Pinpoint the cell where the given text exists, returning its (x, y) midpoint coordinate. 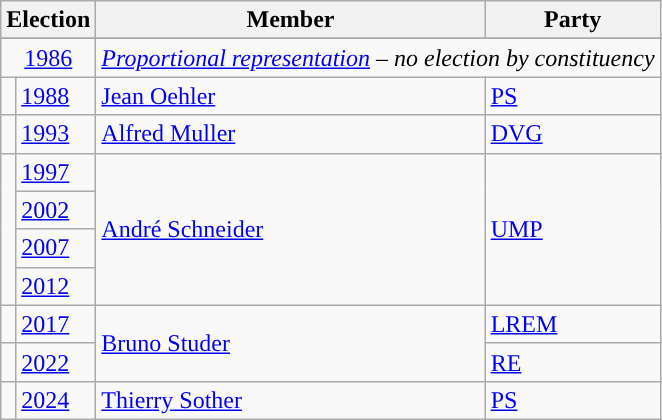
Jean Oehler (290, 96)
UMP (572, 229)
Member (290, 20)
1997 (56, 172)
Election (48, 20)
2024 (56, 400)
LREM (572, 324)
Bruno Studer (290, 343)
1993 (56, 134)
Party (572, 20)
Proportional representation – no election by constituency (378, 58)
2002 (56, 210)
André Schneider (290, 229)
Thierry Sother (290, 400)
Alfred Muller (290, 134)
2012 (56, 286)
2017 (56, 324)
DVG (572, 134)
1988 (56, 96)
2007 (56, 248)
RE (572, 362)
2022 (56, 362)
1986 (48, 58)
